Output the [X, Y] coordinate of the center of the cell containing the given text.  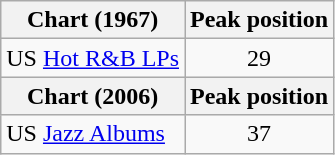
37 [260, 134]
US Jazz Albums [93, 134]
Chart (2006) [93, 96]
Chart (1967) [93, 20]
US Hot R&B LPs [93, 58]
29 [260, 58]
